Determine the (x, y) coordinate at the center of the cell enclosing the given text.  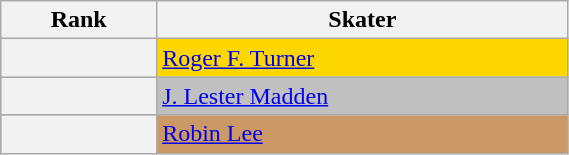
J. Lester Madden (362, 96)
Robin Lee (362, 134)
Roger F. Turner (362, 58)
Skater (362, 20)
Rank (79, 20)
